Extract the (x, y) coordinate from the center of the cell holding the provided text.  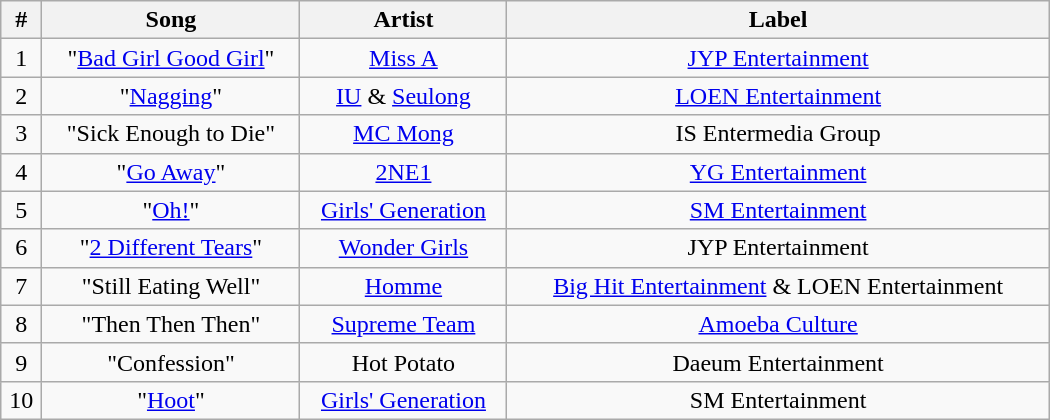
IS Entermedia Group (778, 134)
LOEN Entertainment (778, 96)
"Nagging" (171, 96)
5 (22, 210)
"Bad Girl Good Girl" (171, 58)
"Oh!" (171, 210)
"Still Eating Well" (171, 286)
MC Mong (404, 134)
2 (22, 96)
10 (22, 400)
9 (22, 362)
Big Hit Entertainment & LOEN Entertainment (778, 286)
"Hoot" (171, 400)
Daeum Entertainment (778, 362)
"Confession" (171, 362)
2NE1 (404, 172)
"Go Away" (171, 172)
# (22, 20)
Homme (404, 286)
"Then Then Then" (171, 324)
Amoeba Culture (778, 324)
"Sick Enough to Die" (171, 134)
IU & Seulong (404, 96)
Artist (404, 20)
1 (22, 58)
Label (778, 20)
Song (171, 20)
Miss A (404, 58)
3 (22, 134)
4 (22, 172)
Supreme Team (404, 324)
Wonder Girls (404, 248)
7 (22, 286)
Hot Potato (404, 362)
"2 Different Tears" (171, 248)
8 (22, 324)
YG Entertainment (778, 172)
6 (22, 248)
